Scan for the cell matching the given text and deliver its [X, Y] coordinate at center. 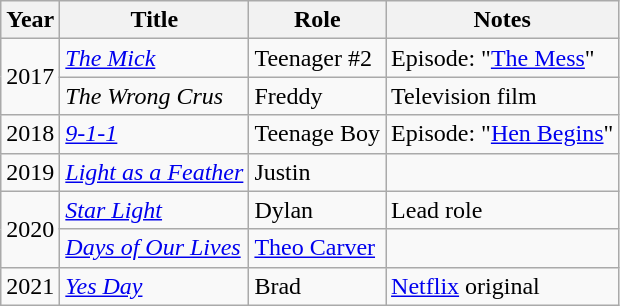
Brad [318, 286]
Theo Carver [318, 248]
The Mick [154, 58]
Television film [502, 96]
Lead role [502, 210]
2018 [30, 134]
Star Light [154, 210]
2019 [30, 172]
The Wrong Crus [154, 96]
2020 [30, 229]
2021 [30, 286]
Netflix original [502, 286]
Dylan [318, 210]
Teenager #2 [318, 58]
9-1-1 [154, 134]
Light as a Feather [154, 172]
2017 [30, 77]
Teenage Boy [318, 134]
Episode: "The Mess" [502, 58]
Justin [318, 172]
Role [318, 20]
Title [154, 20]
Days of Our Lives [154, 248]
Episode: "Hen Begins" [502, 134]
Year [30, 20]
Yes Day [154, 286]
Freddy [318, 96]
Notes [502, 20]
